Find where the given text appears and provide that cell's center as [x, y] coordinate. 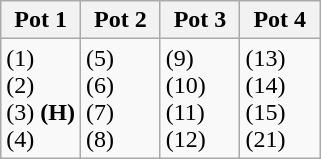
Pot 3 [200, 20]
(5) (6) (7) (8) [120, 98]
Pot 1 [41, 20]
(9) (10) (11) (12) [200, 98]
(13) (14) (15) (21) [280, 98]
Pot 4 [280, 20]
(1) (2) (3) (H) (4) [41, 98]
Pot 2 [120, 20]
